Locate the cell with the specified text and output its (x, y) center coordinate. 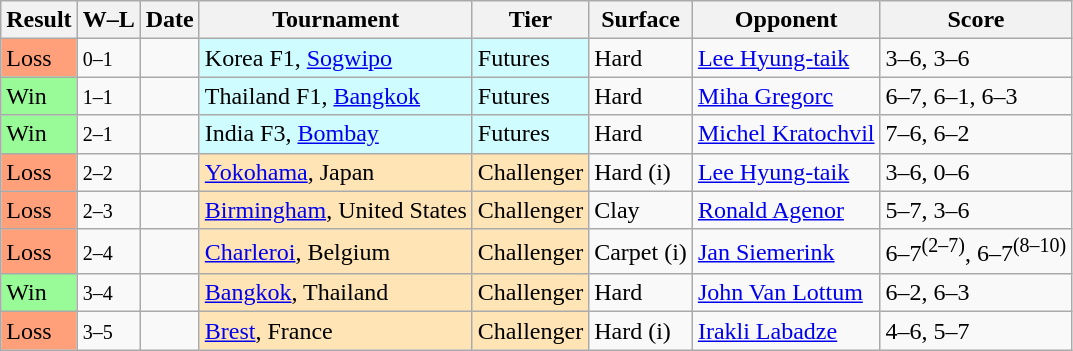
2–3 (108, 210)
3–4 (108, 293)
2–4 (108, 252)
Thailand F1, Bangkok (336, 96)
Date (170, 20)
3–6, 3–6 (976, 58)
0–1 (108, 58)
Opponent (786, 20)
Tournament (336, 20)
Tier (530, 20)
Michel Kratochvil (786, 134)
Ronald Agenor (786, 210)
2–2 (108, 172)
7–6, 6–2 (976, 134)
Brest, France (336, 331)
3–6, 0–6 (976, 172)
W–L (108, 20)
Result (39, 20)
John Van Lottum (786, 293)
Yokohama, Japan (336, 172)
Korea F1, Sogwipo (336, 58)
1–1 (108, 96)
Miha Gregorc (786, 96)
6–7(2–7), 6–7(8–10) (976, 252)
Bangkok, Thailand (336, 293)
4–6, 5–7 (976, 331)
6–7, 6–1, 6–3 (976, 96)
Birmingham, United States (336, 210)
Clay (641, 210)
3–5 (108, 331)
Charleroi, Belgium (336, 252)
5–7, 3–6 (976, 210)
Carpet (i) (641, 252)
India F3, Bombay (336, 134)
Surface (641, 20)
Irakli Labadze (786, 331)
Score (976, 20)
6–2, 6–3 (976, 293)
2–1 (108, 134)
Jan Siemerink (786, 252)
